Identify which cell holds the provided text, then report its (X, Y) central coordinate. 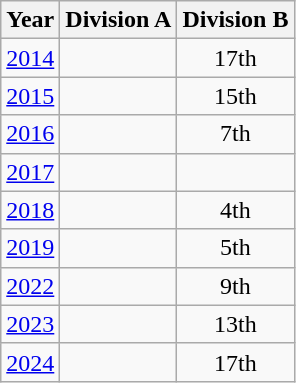
2017 (30, 172)
2016 (30, 134)
Year (30, 20)
4th (236, 210)
15th (236, 96)
2014 (30, 58)
2015 (30, 96)
13th (236, 324)
9th (236, 286)
2018 (30, 210)
2023 (30, 324)
Division B (236, 20)
2022 (30, 286)
2024 (30, 362)
2019 (30, 248)
Division A (118, 20)
7th (236, 134)
5th (236, 248)
